Search for the cell housing the specified text and yield its [X, Y] center coordinate. 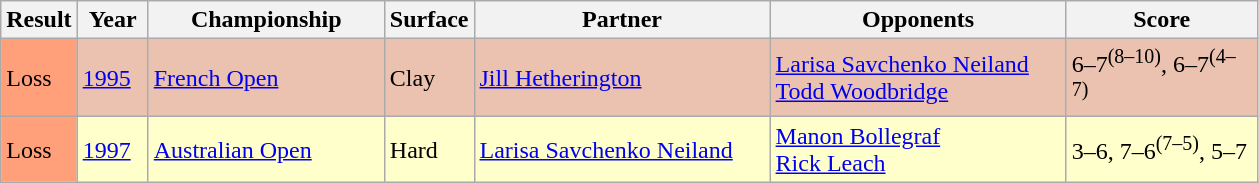
1997 [112, 150]
Larisa Savchenko Neiland [622, 150]
Result [39, 20]
Score [1162, 20]
Opponents [918, 20]
Hard [429, 150]
Year [112, 20]
1995 [112, 78]
6–7(8–10), 6–7(4–7) [1162, 78]
Partner [622, 20]
3–6, 7–6(7–5), 5–7 [1162, 150]
Australian Open [266, 150]
Manon Bollegraf Rick Leach [918, 150]
Surface [429, 20]
Championship [266, 20]
Clay [429, 78]
French Open [266, 78]
Jill Hetherington [622, 78]
Larisa Savchenko Neiland Todd Woodbridge [918, 78]
